From the cell containing the given text, extract its center point as (x, y) coordinate. 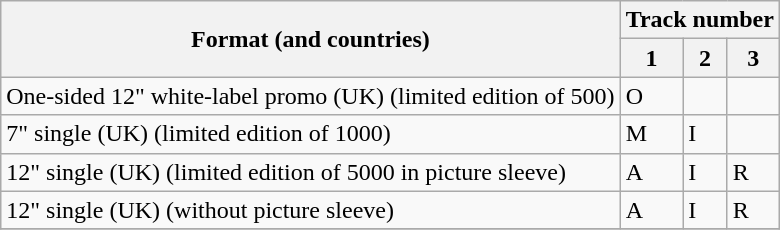
2 (705, 58)
12" single (UK) (without picture sleeve) (310, 210)
7" single (UK) (limited edition of 1000) (310, 134)
One-sided 12" white-label promo (UK) (limited edition of 500) (310, 96)
Format (and countries) (310, 39)
Track number (700, 20)
12" single (UK) (limited edition of 5000 in picture sleeve) (310, 172)
1 (652, 58)
O (652, 96)
3 (753, 58)
M (652, 134)
